Return the (X, Y) coordinate for the center point of the cell that contains the specified text.  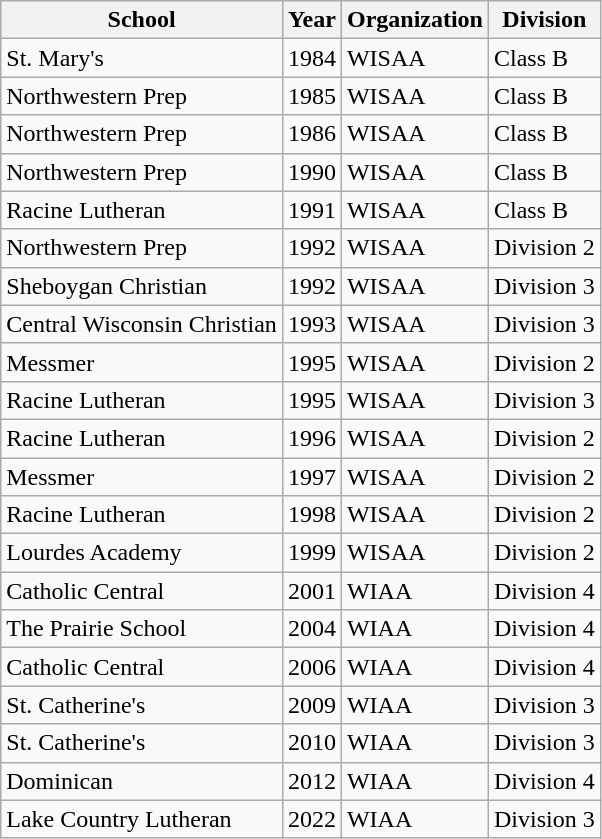
1996 (312, 438)
1990 (312, 172)
1986 (312, 134)
2012 (312, 781)
2006 (312, 667)
St. Mary's (142, 58)
Dominican (142, 781)
2010 (312, 743)
Lake Country Lutheran (142, 819)
School (142, 20)
Division (545, 20)
1999 (312, 553)
Year (312, 20)
1984 (312, 58)
Central Wisconsin Christian (142, 324)
2022 (312, 819)
1993 (312, 324)
1985 (312, 96)
1997 (312, 477)
Lourdes Academy (142, 553)
The Prairie School (142, 629)
Sheboygan Christian (142, 286)
2001 (312, 591)
Organization (414, 20)
2009 (312, 705)
1991 (312, 210)
1998 (312, 515)
2004 (312, 629)
